Return [x, y] of the center of cell containing provided text 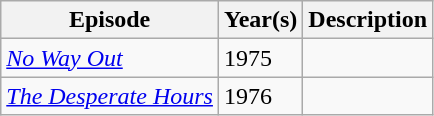
1975 [260, 58]
Year(s) [260, 20]
1976 [260, 96]
The Desperate Hours [110, 96]
Description [368, 20]
No Way Out [110, 58]
Episode [110, 20]
